Identify which cell holds the provided text, then report its (X, Y) central coordinate. 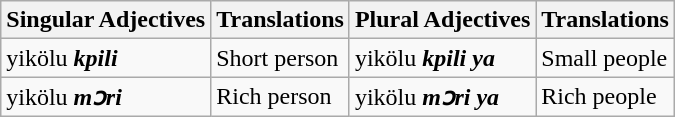
Plural Adjectives (442, 20)
Singular Adjectives (106, 20)
yikölu kpili (106, 58)
yikölu mɔri ya (442, 97)
Small people (606, 58)
yikölu kpili ya (442, 58)
Rich people (606, 97)
Short person (280, 58)
Rich person (280, 97)
yikölu mɔri (106, 97)
